Provide the (X, Y) coordinate of the cell's center where the given text is located.  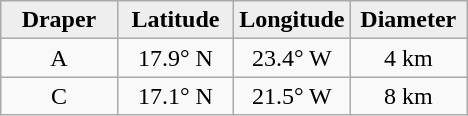
4 km (408, 58)
Diameter (408, 20)
17.9° N (175, 58)
8 km (408, 96)
17.1° N (175, 96)
23.4° W (292, 58)
Latitude (175, 20)
A (59, 58)
Draper (59, 20)
21.5° W (292, 96)
C (59, 96)
Longitude (292, 20)
